Determine the [X, Y] coordinate at the center of the cell enclosing the given text.  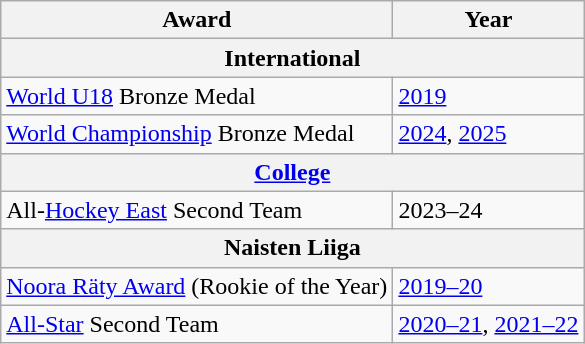
World U18 Bronze Medal [197, 96]
All-Hockey East Second Team [197, 210]
College [292, 172]
Year [488, 20]
International [292, 58]
2023–24 [488, 210]
Naisten Liiga [292, 248]
2024, 2025 [488, 134]
2020–21, 2021–22 [488, 324]
2019 [488, 96]
2019–20 [488, 286]
All-Star Second Team [197, 324]
Noora Räty Award (Rookie of the Year) [197, 286]
Award [197, 20]
World Championship Bronze Medal [197, 134]
